Search for the cell housing the specified text and yield its [X, Y] center coordinate. 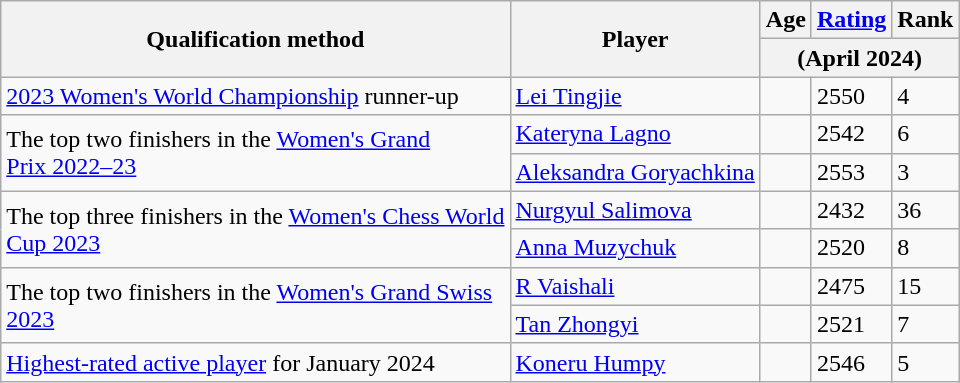
4 [926, 96]
2023 Women's World Championship runner-up [256, 96]
Tan Zhongyi [635, 324]
2550 [851, 96]
8 [926, 248]
6 [926, 134]
Nurgyul Salimova [635, 210]
(April 2024) [860, 58]
Aleksandra Goryachkina [635, 172]
Koneru Humpy [635, 362]
The top three finishers in the Women's Chess WorldCup 2023 [256, 229]
36 [926, 210]
2521 [851, 324]
2475 [851, 286]
The top two finishers in the Women's Grand Swiss2023 [256, 305]
Kateryna Lagno [635, 134]
Highest-rated active player for January 2024 [256, 362]
R Vaishali [635, 286]
2542 [851, 134]
2432 [851, 210]
3 [926, 172]
Lei Tingjie [635, 96]
Rank [926, 20]
15 [926, 286]
Qualification method [256, 39]
5 [926, 362]
Rating [851, 20]
Age [786, 20]
2546 [851, 362]
2553 [851, 172]
2520 [851, 248]
7 [926, 324]
Player [635, 39]
Anna Muzychuk [635, 248]
The top two finishers in the Women's GrandPrix 2022–23 [256, 153]
